Identify which cell holds the provided text, then report its (x, y) central coordinate. 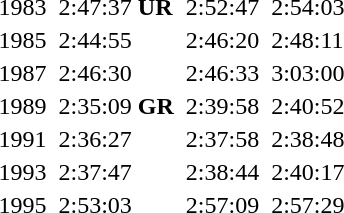
2:39:58 (222, 106)
2:35:09 GR (116, 106)
2:36:27 (116, 139)
2:46:33 (222, 73)
2:37:47 (116, 172)
2:37:58 (222, 139)
2:44:55 (116, 40)
2:46:30 (116, 73)
2:38:44 (222, 172)
2:46:20 (222, 40)
